Detect which cell encompasses the target text, then output its (X, Y) center coordinate. 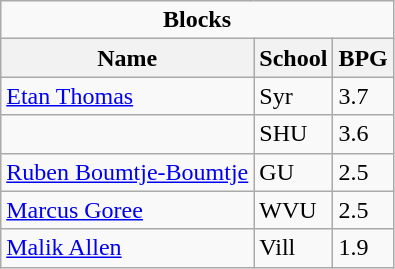
School (294, 58)
WVU (294, 210)
Malik Allen (128, 248)
BPG (363, 58)
Etan Thomas (128, 96)
3.6 (363, 134)
1.9 (363, 248)
SHU (294, 134)
Marcus Goree (128, 210)
Ruben Boumtje-Boumtje (128, 172)
Blocks (198, 20)
Vill (294, 248)
3.7 (363, 96)
GU (294, 172)
Syr (294, 96)
Name (128, 58)
